Output the [x, y] coordinate of the center of the cell containing the given text.  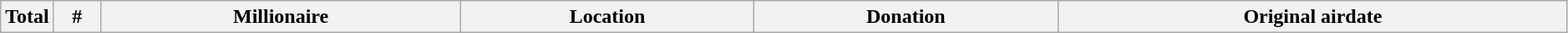
# [77, 17]
Location [607, 17]
Millionaire [281, 17]
Original airdate [1312, 17]
Donation [906, 17]
Total [28, 17]
